Provide the [X, Y] coordinate of the cell's center where the given text is located.  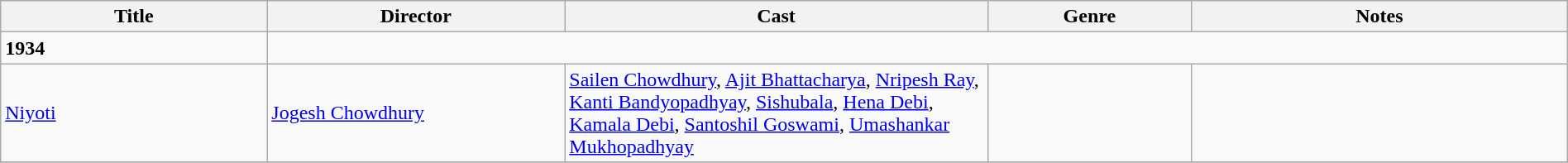
Cast [777, 17]
Genre [1089, 17]
1934 [134, 48]
Director [416, 17]
Jogesh Chowdhury [416, 113]
Sailen Chowdhury, Ajit Bhattacharya, Nripesh Ray, Kanti Bandyopadhyay, Sishubala, Hena Debi, Kamala Debi, Santoshil Goswami, Umashankar Mukhopadhyay [777, 113]
Niyoti [134, 113]
Title [134, 17]
Notes [1379, 17]
